Search for the cell housing the specified text and yield its (X, Y) center coordinate. 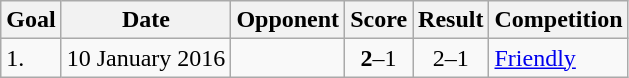
Opponent (288, 20)
Score (379, 20)
Friendly (558, 58)
Result (451, 20)
10 January 2016 (146, 58)
Goal (31, 20)
Date (146, 20)
Competition (558, 20)
1. (31, 58)
